Capture the cell that displays the provided text and extract its (x, y) central coordinate. 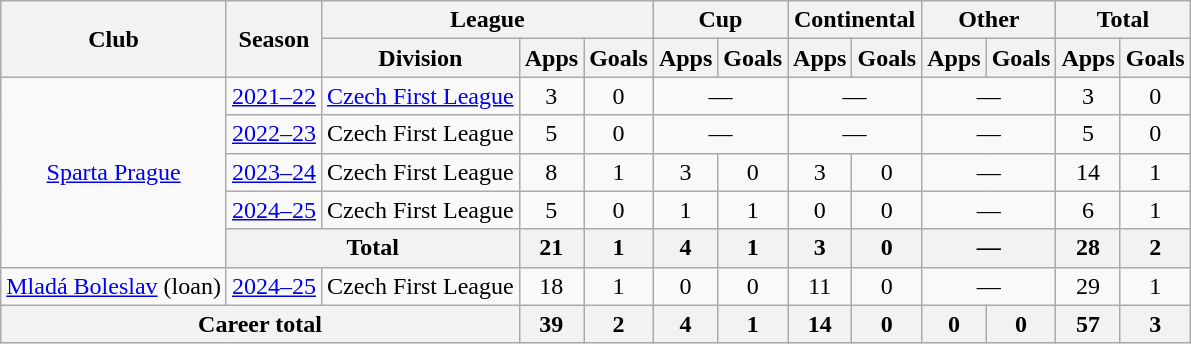
Career total (260, 324)
2023–24 (274, 172)
League (487, 20)
Sparta Prague (114, 172)
6 (1088, 210)
Cup (720, 20)
29 (1088, 286)
2021–22 (274, 96)
Season (274, 39)
11 (820, 286)
8 (551, 172)
28 (1088, 248)
39 (551, 324)
Club (114, 39)
18 (551, 286)
Division (420, 58)
Other (989, 20)
57 (1088, 324)
2022–23 (274, 134)
Mladá Boleslav (loan) (114, 286)
21 (551, 248)
Continental (855, 20)
